Determine the [x, y] coordinate at the center of the cell enclosing the given text.  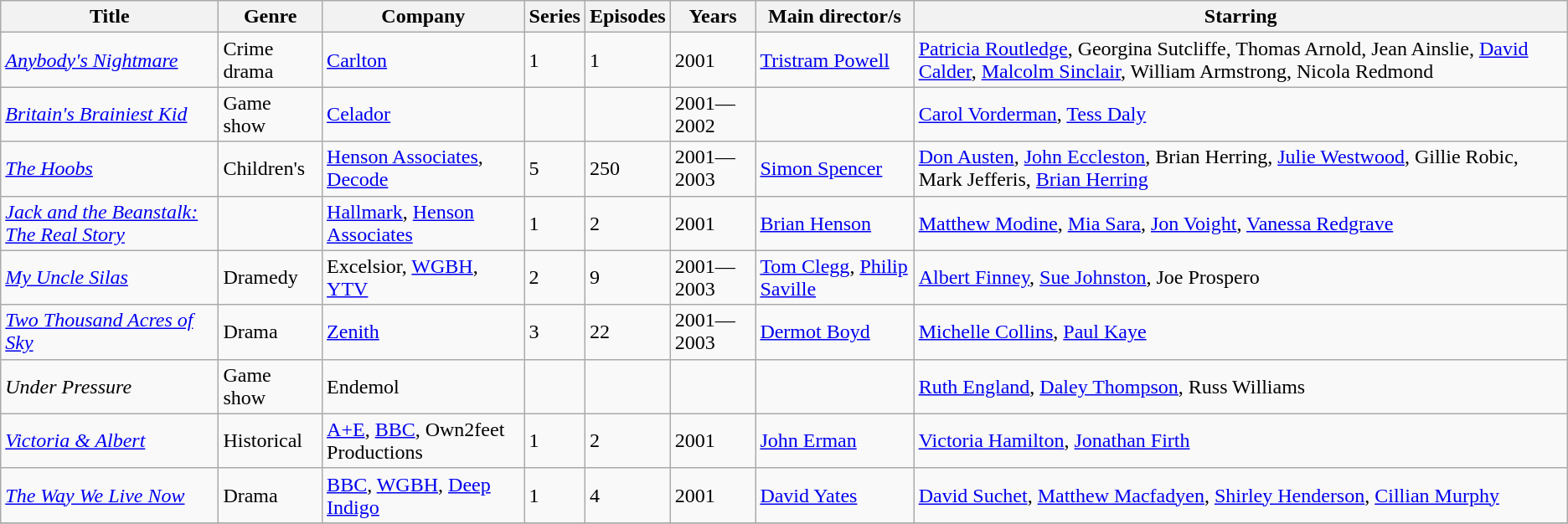
Henson Associates, Decode [424, 169]
The Way We Live Now [110, 496]
Brian Henson [834, 223]
Carol Vorderman, Tess Daly [1240, 114]
Years [713, 17]
Starring [1240, 17]
David Yates [834, 496]
250 [627, 169]
Celador [424, 114]
Excelsior, WGBH, YTV [424, 278]
My Uncle Silas [110, 278]
Albert Finney, Sue Johnston, Joe Prospero [1240, 278]
Victoria & Albert [110, 440]
Under Pressure [110, 387]
Children's [271, 169]
Anybody's Nightmare [110, 60]
David Suchet, Matthew Macfadyen, Shirley Henderson, Cillian Murphy [1240, 496]
Genre [271, 17]
Zenith [424, 331]
4 [627, 496]
Company [424, 17]
The Hoobs [110, 169]
Main director/s [834, 17]
Simon Spencer [834, 169]
3 [554, 331]
Ruth England, Daley Thompson, Russ Williams [1240, 387]
2001—2002 [713, 114]
9 [627, 278]
Title [110, 17]
Dramedy [271, 278]
Don Austen, John Eccleston, Brian Herring, Julie Westwood, Gillie Robic, Mark Jefferis, Brian Herring [1240, 169]
Jack and the Beanstalk: The Real Story [110, 223]
Tom Clegg, Philip Saville [834, 278]
Hallmark, Henson Associates [424, 223]
Patricia Routledge, Georgina Sutcliffe, Thomas Arnold, Jean Ainslie, David Calder, Malcolm Sinclair, William Armstrong, Nicola Redmond [1240, 60]
5 [554, 169]
Britain's Brainiest Kid [110, 114]
Tristram Powell [834, 60]
Carlton [424, 60]
Matthew Modine, Mia Sara, Jon Voight, Vanessa Redgrave [1240, 223]
A+E, BBC, Own2feet Productions [424, 440]
Series [554, 17]
Victoria Hamilton, Jonathan Firth [1240, 440]
John Erman [834, 440]
Crime drama [271, 60]
Two Thousand Acres of Sky [110, 331]
Historical [271, 440]
BBC, WGBH, Deep Indigo [424, 496]
Endemol [424, 387]
22 [627, 331]
Dermot Boyd [834, 331]
Michelle Collins, Paul Kaye [1240, 331]
Episodes [627, 17]
